Output the (x, y) coordinate of the center of the cell containing the given text.  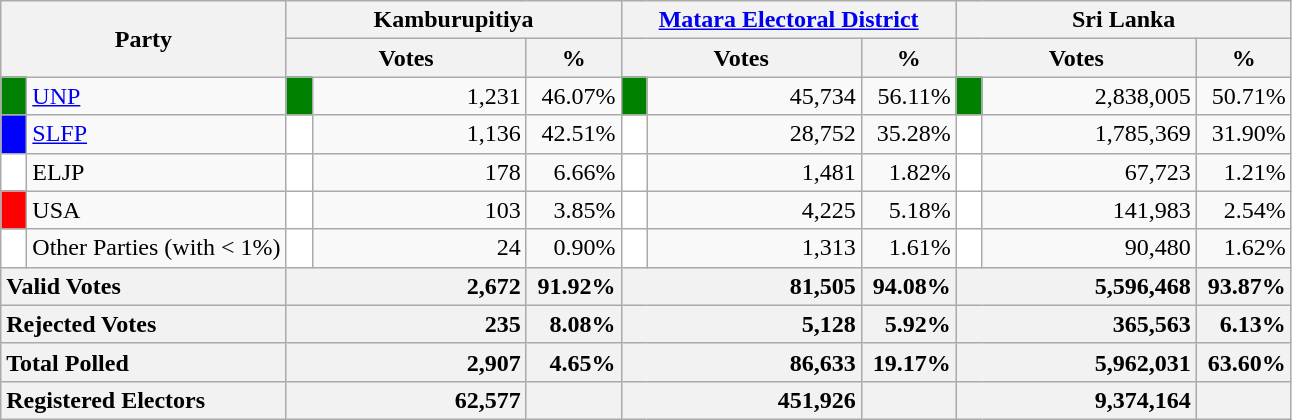
35.28% (908, 134)
8.08% (574, 324)
1,313 (754, 248)
Valid Votes (144, 286)
178 (419, 172)
103 (419, 210)
365,563 (1076, 324)
Sri Lanka (1124, 20)
9,374,164 (1076, 400)
24 (419, 248)
1,785,369 (1089, 134)
94.08% (908, 286)
45,734 (754, 96)
4,225 (754, 210)
50.71% (1244, 96)
3.85% (574, 210)
42.51% (574, 134)
1.62% (1244, 248)
2,672 (406, 286)
Kamburupitiya (454, 20)
5.18% (908, 210)
1.61% (908, 248)
1,136 (419, 134)
Total Polled (144, 362)
4.65% (574, 362)
Registered Electors (144, 400)
86,633 (741, 362)
235 (406, 324)
28,752 (754, 134)
141,983 (1089, 210)
1,481 (754, 172)
31.90% (1244, 134)
5.92% (908, 324)
Other Parties (with < 1%) (156, 248)
Matara Electoral District (788, 20)
ELJP (156, 172)
2,838,005 (1089, 96)
5,962,031 (1076, 362)
67,723 (1089, 172)
451,926 (741, 400)
93.87% (1244, 286)
19.17% (908, 362)
SLFP (156, 134)
UNP (156, 96)
2,907 (406, 362)
6.66% (574, 172)
90,480 (1089, 248)
USA (156, 210)
6.13% (1244, 324)
0.90% (574, 248)
1.21% (1244, 172)
63.60% (1244, 362)
Party (144, 39)
56.11% (908, 96)
62,577 (406, 400)
81,505 (741, 286)
1,231 (419, 96)
46.07% (574, 96)
5,596,468 (1076, 286)
1.82% (908, 172)
2.54% (1244, 210)
Rejected Votes (144, 324)
91.92% (574, 286)
5,128 (741, 324)
